For the text-containing cell, return its midpoint in [X, Y] coordinate format. 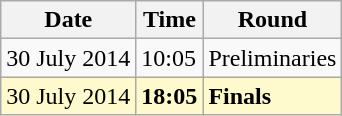
Date [68, 20]
Round [272, 20]
Preliminaries [272, 58]
Time [170, 20]
Finals [272, 96]
10:05 [170, 58]
18:05 [170, 96]
